Pinpoint the cell where the given text exists, returning its (x, y) midpoint coordinate. 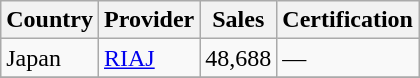
Certification (348, 20)
Provider (148, 20)
Country (50, 20)
— (348, 58)
Japan (50, 58)
Sales (238, 20)
RIAJ (148, 58)
48,688 (238, 58)
